Determine the (X, Y) coordinate at the center of the cell enclosing the given text.  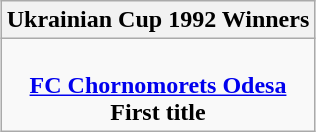
Ukrainian Cup 1992 Winners (158, 20)
FC Chornomorets OdesaFirst title (158, 85)
